Pinpoint the cell where the given text exists, returning its [x, y] midpoint coordinate. 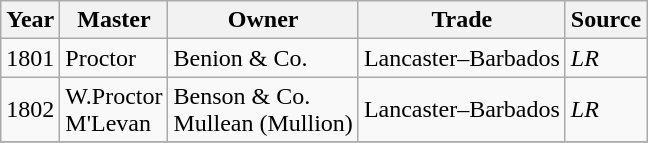
Benson & Co.Mullean (Mullion) [263, 110]
Proctor [114, 58]
W.ProctorM'Levan [114, 110]
1801 [30, 58]
Year [30, 20]
Master [114, 20]
Owner [263, 20]
Trade [462, 20]
1802 [30, 110]
Source [606, 20]
Benion & Co. [263, 58]
